Extract the (x, y) coordinate from the center of the cell holding the provided text.  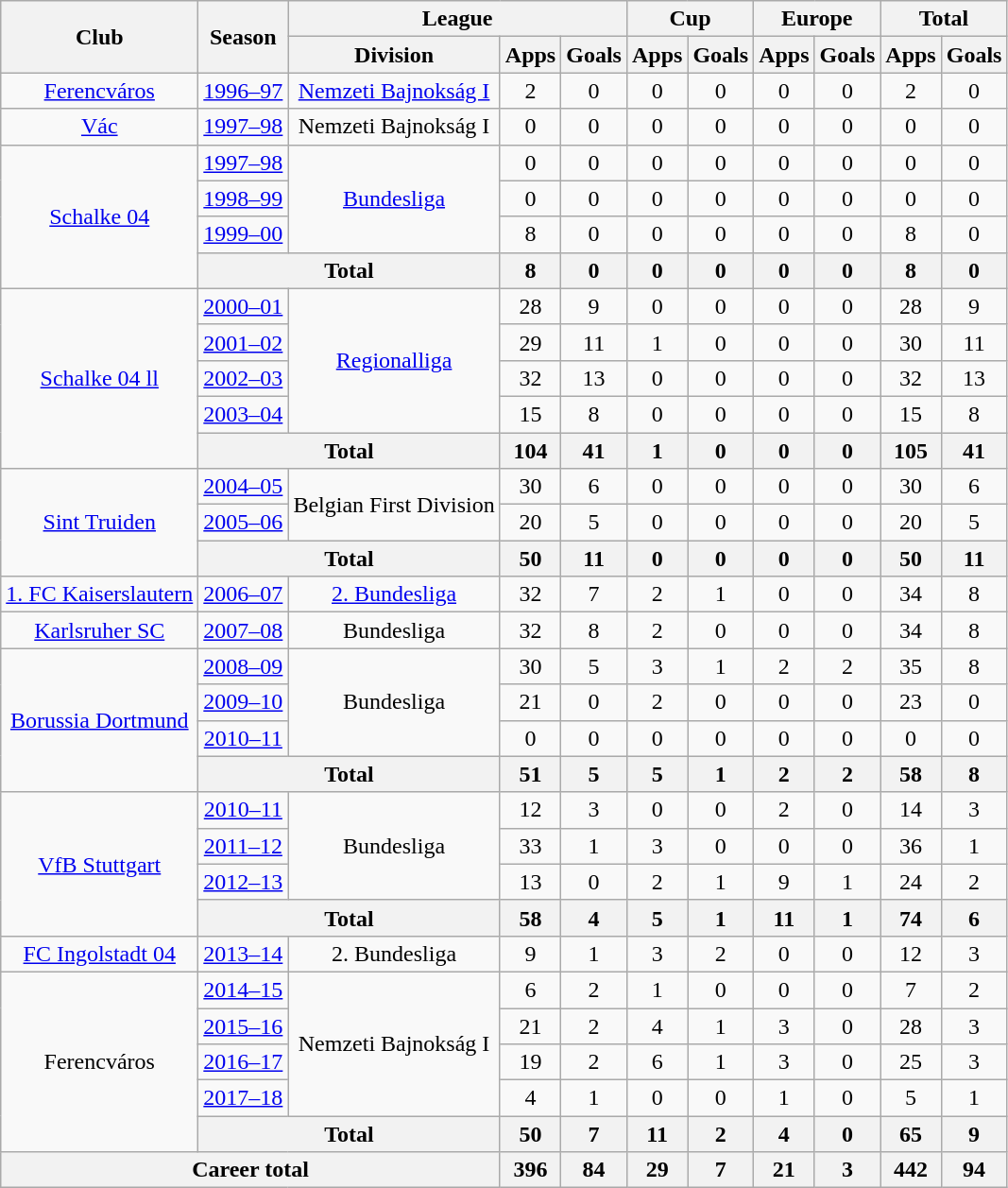
Regionalliga (394, 360)
2004–05 (244, 487)
2001–02 (244, 342)
Season (244, 37)
24 (911, 882)
Division (394, 55)
36 (911, 846)
51 (530, 774)
2016–17 (244, 1062)
2015–16 (244, 1025)
2000–01 (244, 306)
Europe (817, 19)
2006–07 (244, 594)
Career total (251, 1170)
Borussia Dortmund (100, 720)
25 (911, 1062)
Belgian First Division (394, 505)
2008–09 (244, 666)
104 (530, 451)
2007–08 (244, 630)
33 (530, 846)
1999–00 (244, 234)
84 (594, 1170)
2012–13 (244, 882)
Karlsruher SC (100, 630)
2017–18 (244, 1098)
94 (974, 1170)
396 (530, 1170)
2002–03 (244, 378)
2011–12 (244, 846)
Schalke 04 (100, 216)
35 (911, 666)
2009–10 (244, 702)
2003–04 (244, 414)
League (457, 19)
1. FC Kaiserslautern (100, 594)
Vác (100, 127)
2005–06 (244, 523)
65 (911, 1134)
Cup (690, 19)
74 (911, 918)
1998–99 (244, 198)
FC Ingolstadt 04 (100, 954)
442 (911, 1170)
105 (911, 451)
19 (530, 1062)
Schalke 04 ll (100, 378)
23 (911, 702)
2014–15 (244, 990)
2013–14 (244, 954)
1996–97 (244, 91)
14 (911, 810)
VfB Stuttgart (100, 864)
Sint Truiden (100, 523)
Club (100, 37)
